Determine the [x, y] coordinate at the center of the cell enclosing the given text.  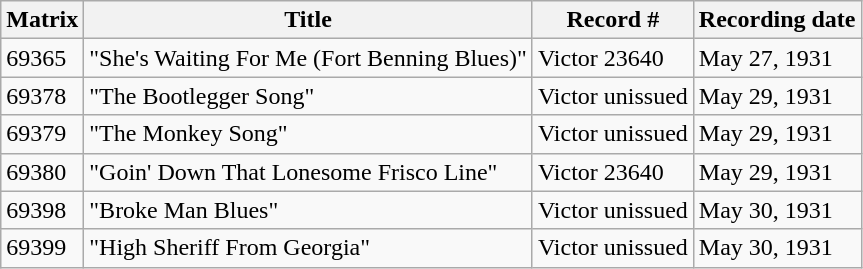
"Goin' Down That Lonesome Frisco Line" [308, 172]
"High Sheriff From Georgia" [308, 248]
"She's Waiting For Me (Fort Benning Blues)" [308, 58]
69365 [42, 58]
69380 [42, 172]
69378 [42, 96]
Record # [612, 20]
"The Bootlegger Song" [308, 96]
69398 [42, 210]
69399 [42, 248]
Recording date [777, 20]
Matrix [42, 20]
Title [308, 20]
May 27, 1931 [777, 58]
"The Monkey Song" [308, 134]
69379 [42, 134]
"Broke Man Blues" [308, 210]
